Provide the (X, Y) coordinate of the cell's center where the given text is located.  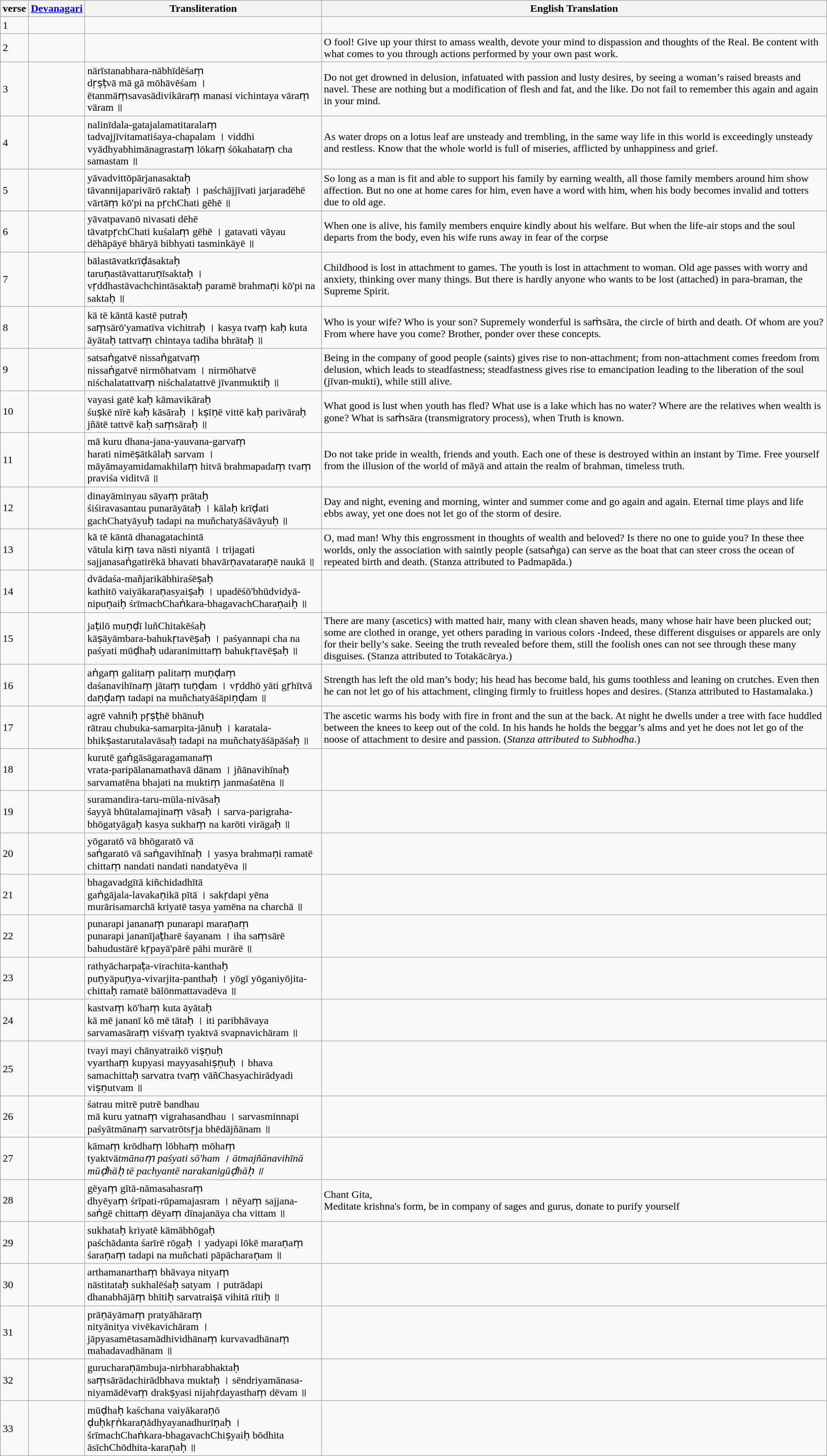
satsaṅgatvē nissaṅgatvaṃnissaṅgatvē nirmōhatvam । nirmōhatvē niśchalatattvaṃ niśchalatattvē jīvanmuktiḥ ॥ (203, 370)
18 (14, 769)
32 (14, 1380)
28 (14, 1200)
15 (14, 638)
Chant Gita,Meditate krishna's form, be in company of sages and gurus, donate to purify yourself (574, 1200)
mā kuru dhana-jana-yauvana-garvaṃharati nimēṣātkālaḥ sarvam । māyāmayamidamakhilaṃ hitvā brahmapadaṃ tvaṃ praviśa viditvā ॥ (203, 460)
29 (14, 1243)
suramandira-taru-mūla-nivāsaḥśayyā bhūtalamajinaṃ vāsaḥ । sarva-parigraha-bhōgatyāgaḥ kasya sukhaṃ na karōti virāgaḥ ॥ (203, 812)
yāvadvittōpārjanasaktaḥtāvannijaparivārō raktaḥ । paśchājjīvati jarjaradēhē vārtāṃ kō'pi na pṛchChati gēhē ॥ (203, 190)
4 (14, 143)
dinayāminyau sāyaṃ prātaḥśiśiravasantau punarāyātaḥ । kālaḥ krīḍati gachChatyāyuḥ tadapi na muñchatyāśāvāyuḥ ॥ (203, 508)
13 (14, 549)
prāṇāyāmaṃ pratyāhāraṃnityānitya vivēkavichāram । jāpyasamētasamādhividhānaṃ kurvavadhānaṃ mahadavadhānam ॥ (203, 1332)
bālastāvatkrīḍāsaktaḥtaruṇastāvattaruṇīsaktaḥ । vṛddhastāvachchintāsaktaḥ paramē brahmaṇi kō'pi na saktaḥ ॥ (203, 279)
kā tē kāntā dhanagatachintāvātula kiṃ tava nāsti niyantā । trijagati sajjanasaṅgatirēkā bhavati bhavārṇavataraṇē naukā ॥ (203, 549)
14 (14, 591)
bhagavadgītā kiñchidadhītāgaṅgājala-lavakaṇikā pītā । sakṛdapi yēna murārisamarchā kriyatē tasya yamēna na charchā ॥ (203, 895)
vayasi gatē kaḥ kāmavikāraḥśuṣkē nīrē kaḥ kāsāraḥ । kṣīṇē vittē kaḥ parivāraḥ jñātē tattvē kaḥ saṃsāraḥ ॥ (203, 412)
verse (14, 9)
17 (14, 727)
Transliteration (203, 9)
dvādaśa-mañjarikābhiraśēṣaḥkathitō vaiyākaraṇasyaiṣaḥ । upadēśō'bhūdvidyā-nipuṇaiḥ śrīmachChaṅkara-bhagavachCharaṇaiḥ ॥ (203, 591)
gurucharaṇāmbuja-nirbharabhaktaḥsaṃsārādachirādbhava muktaḥ । sēndriyamānasa-niyamādēvaṃ drakṣyasi nijahṛdayasthaṃ dēvam ॥ (203, 1380)
24 (14, 1020)
19 (14, 812)
9 (14, 370)
nārīstanabhara-nābhīdēśaṃdṛṣṭvā mā gā mōhāvēśam । ētanmāṃsavasādivikāraṃ manasi vichintaya vāraṃ vāram ॥ (203, 89)
33 (14, 1429)
12 (14, 508)
7 (14, 279)
25 (14, 1068)
26 (14, 1116)
31 (14, 1332)
English Translation (574, 9)
tvayi mayi chānyatraikō viṣṇuḥvyarthaṃ kupyasi mayyasahiṣṇuḥ । bhava samachittaḥ sarvatra tvaṃ vāñChasyachirādyadi viṣṇutvam ॥ (203, 1068)
gēyaṃ gītā-nāmasahasraṃdhyēyaṃ śrīpati-rūpamajasram । nēyaṃ sajjana-saṅgē chittaṃ dēyaṃ dīnajanāya cha vittam ॥ (203, 1200)
3 (14, 89)
punarapi jananaṃ punarapi maraṇaṃpunarapi jananījaṭharē śayanam । iha saṃsārē bahudustārē kṛpayā'pārē pāhi murārē ॥ (203, 936)
nalinīdala-gatajalamatitaralaṃtadvajjīvitamatiśaya-chapalam । viddhi vyādhyabhimānagrastaṃ lōkaṃ śōkahataṃ cha samastam ॥ (203, 143)
Devanagari (57, 9)
jaṭilō muṇḍī luñChitakēśaḥkāṣāyāmbara-bahukṛtavēṣaḥ । paśyannapi cha na paśyati mūḍhaḥ udaranimittaṃ bahukṛtavēṣaḥ ॥ (203, 638)
sukhataḥ kriyatē kāmābhōgaḥpaśchādanta śarīrē rōgaḥ । yadyapi lōkē maraṇaṃ śaraṇaṃ tadapi na muñchati pāpācharaṇam ॥ (203, 1243)
6 (14, 232)
30 (14, 1285)
22 (14, 936)
27 (14, 1158)
agrē vahniḥ pṛṣṭhē bhānuḥrātrau chubuka-samarpita-jānuḥ । karatala-bhikṣastarutalavāsaḥ tadapi na muñchatyāśāpāśaḥ ॥ (203, 727)
kāmaṃ krōdhaṃ lōbhaṃ mōhaṃtyaktvātmānaṃ paśyati sō'ham । ātmajñānavihīnā mūḍhāḥ tē pachyantē narakanigūḍhāḥ ॥ (203, 1158)
21 (14, 895)
yōgaratō vā bhōgaratō vāsaṅgaratō vā saṅgavihīnaḥ । yasya brahmaṇi ramatē chittaṃ nandati nandati nandatyēva ॥ (203, 854)
11 (14, 460)
kastvaṃ kō'haṃ kuta āyātaḥkā mē jananī kō mē tātaḥ । iti paribhāvaya sarvamasāraṃ viśvaṃ tyaktvā svapnavichāram ॥ (203, 1020)
8 (14, 328)
kā tē kāntā kastē putraḥsaṃsārō'yamatīva vichitraḥ । kasya tvaṃ kaḥ kuta āyātaḥ tattvaṃ chintaya tadiha bhrātaḥ ॥ (203, 328)
rathyācharpaṭa-virachita-kanthaḥpuṇyāpuṇya-vivarjita-panthaḥ । yōgī yōganiyōjita-chittaḥ ramatē bālōnmattavadēva ॥ (203, 979)
mūḍhaḥ kaśchana vaiyākaraṇōḍuḥkṛṅkaraṇādhyayanadhurīṇaḥ । śrīmachChaṅkara-bhagavachChiṣyaiḥ bōdhita āsīchChōdhita-karaṇaḥ ॥ (203, 1429)
śatrau mitrē putrē bandhaumā kuru yatnaṃ vigrahasandhau । sarvasminnapi paśyātmānaṃ sarvatrōtsṛja bhēdājñānam ॥ (203, 1116)
kurutē gaṅgāsāgaragamanaṃvrata-paripālanamathavā dānam । jñānavihīnaḥ sarvamatēna bhajati na muktiṃ janmaśatēna ॥ (203, 769)
arthamanarthaṃ bhāvaya nityaṃnāstitataḥ sukhalēśaḥ satyam । putrādapi dhanabhājāṃ bhītiḥ sarvatraiṣā vihitā rītiḥ ॥ (203, 1285)
aṅgaṃ galitaṃ palitaṃ muṇḍaṃdaśanavihīnaṃ jātaṃ tuṇḍam । vṛddhō yāti gṛhītvā daṇḍaṃ tadapi na muñchatyāśāpiṇḍam ॥ (203, 685)
10 (14, 412)
5 (14, 190)
20 (14, 854)
yāvatpavanō nivasati dēhētāvatpṛchChati kuśalaṃ gēhē । gatavati vāyau dēhāpāyē bhāryā bibhyati tasminkāyē ॥ (203, 232)
16 (14, 685)
1 (14, 25)
23 (14, 979)
2 (14, 48)
